Search for the cell housing the specified text and yield its [X, Y] center coordinate. 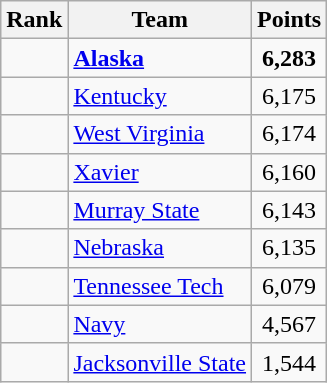
Jacksonville State [160, 362]
6,175 [290, 96]
4,567 [290, 324]
6,079 [290, 286]
Rank [34, 20]
1,544 [290, 362]
Nebraska [160, 248]
Xavier [160, 172]
Points [290, 20]
Team [160, 20]
Murray State [160, 210]
6,174 [290, 134]
Navy [160, 324]
6,160 [290, 172]
Alaska [160, 58]
West Virginia [160, 134]
Tennessee Tech [160, 286]
6,143 [290, 210]
6,135 [290, 248]
Kentucky [160, 96]
6,283 [290, 58]
